Determine the [x, y] coordinate at the center of the cell enclosing the given text.  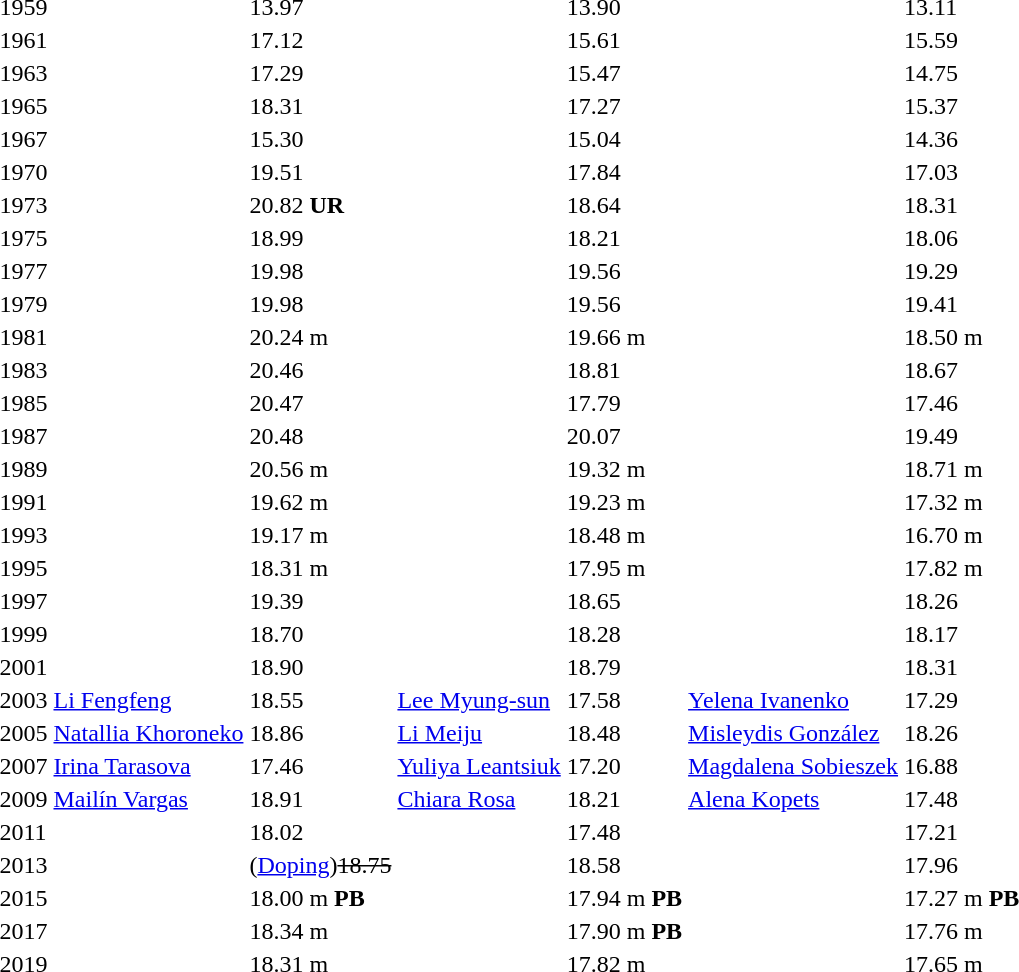
20.46 [320, 370]
Magdalena Sobieszek [794, 766]
17.46 [320, 766]
15.47 [624, 73]
15.04 [624, 139]
19.62 m [320, 502]
19.23 m [624, 502]
Yuliya Leantsiuk [479, 766]
18.55 [320, 700]
18.99 [320, 238]
20.56 m [320, 469]
19.39 [320, 601]
18.31 [320, 106]
20.07 [624, 436]
20.48 [320, 436]
Natallia Khoroneko [148, 733]
15.61 [624, 40]
Li Fengfeng [148, 700]
19.51 [320, 172]
18.90 [320, 667]
18.34 m [320, 931]
18.48 m [624, 535]
18.70 [320, 634]
Irina Tarasova [148, 766]
18.64 [624, 205]
Misleydis González [794, 733]
(Doping)18.75 [320, 865]
20.24 m [320, 337]
17.79 [624, 403]
17.20 [624, 766]
18.48 [624, 733]
19.17 m [320, 535]
Li Meiju [479, 733]
17.48 [624, 832]
19.32 m [624, 469]
19.66 m [624, 337]
20.47 [320, 403]
17.58 [624, 700]
17.84 [624, 172]
17.95 m [624, 568]
17.27 [624, 106]
Chiara Rosa [479, 799]
17.29 [320, 73]
17.94 m PB [624, 898]
18.65 [624, 601]
Yelena Ivanenko [794, 700]
15.30 [320, 139]
18.02 [320, 832]
17.12 [320, 40]
Alena Kopets [794, 799]
18.00 m PB [320, 898]
17.90 m PB [624, 931]
20.82 UR [320, 205]
18.91 [320, 799]
18.28 [624, 634]
18.31 m [320, 568]
18.58 [624, 865]
18.86 [320, 733]
Lee Myung-sun [479, 700]
18.79 [624, 667]
Mailín Vargas [148, 799]
18.81 [624, 370]
